Extract the [X, Y] coordinate from the center of the cell holding the provided text.  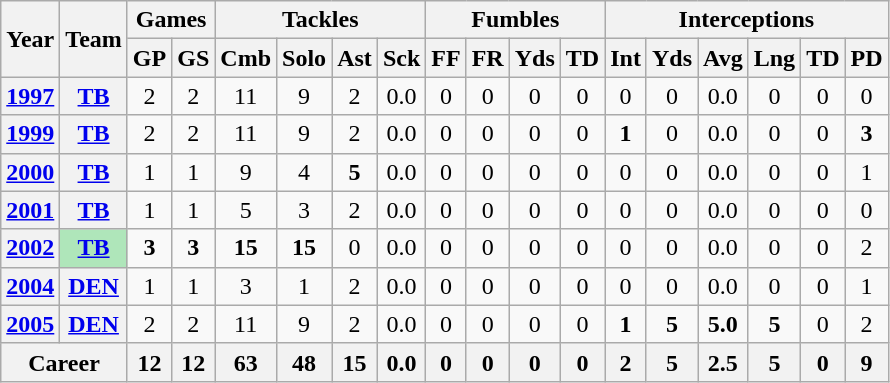
2005 [30, 324]
PD [866, 58]
Fumbles [516, 20]
2000 [30, 172]
1999 [30, 134]
48 [304, 362]
Tackles [320, 20]
Cmb [246, 58]
Career [64, 362]
Solo [304, 58]
Year [30, 39]
Games [170, 20]
2004 [30, 286]
FR [488, 58]
1997 [30, 96]
Lng [774, 58]
5.0 [724, 324]
Team [94, 39]
GS [194, 58]
GP [149, 58]
4 [304, 172]
63 [246, 362]
Interceptions [746, 20]
2002 [30, 248]
2.5 [724, 362]
Avg [724, 58]
FF [446, 58]
Int [626, 58]
Ast [355, 58]
2001 [30, 210]
Sck [401, 58]
